Detect which cell encompasses the target text, then output its [X, Y] center coordinate. 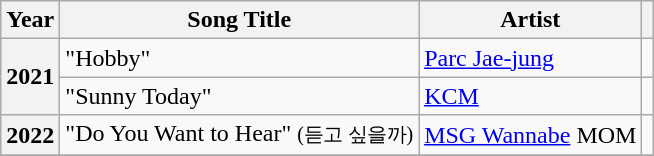
"Sunny Today" [240, 96]
KCM [530, 96]
MSG Wannabe MOM [530, 135]
Year [30, 20]
Parc Jae-jung [530, 58]
2022 [30, 135]
"Do You Want to Hear" (듣고 싶을까) [240, 135]
Song Title [240, 20]
2021 [30, 77]
Artist [530, 20]
"Hobby" [240, 58]
